Search for the cell housing the specified text and yield its (X, Y) center coordinate. 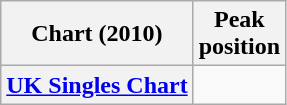
Peakposition (239, 34)
Chart (2010) (97, 34)
UK Singles Chart (97, 85)
